Scan for the cell matching the given text and deliver its [X, Y] coordinate at center. 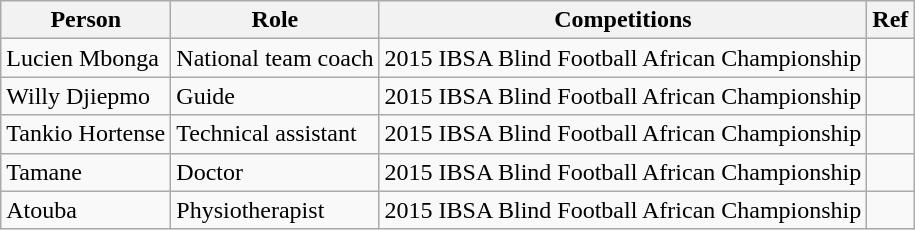
National team coach [275, 58]
Tankio Hortense [86, 134]
Guide [275, 96]
Willy Djiepmo [86, 96]
Lucien Mbonga [86, 58]
Atouba [86, 210]
Doctor [275, 172]
Role [275, 20]
Tamane [86, 172]
Physiotherapist [275, 210]
Ref [890, 20]
Person [86, 20]
Competitions [623, 20]
Technical assistant [275, 134]
